Return [X, Y] of the center of cell containing provided text 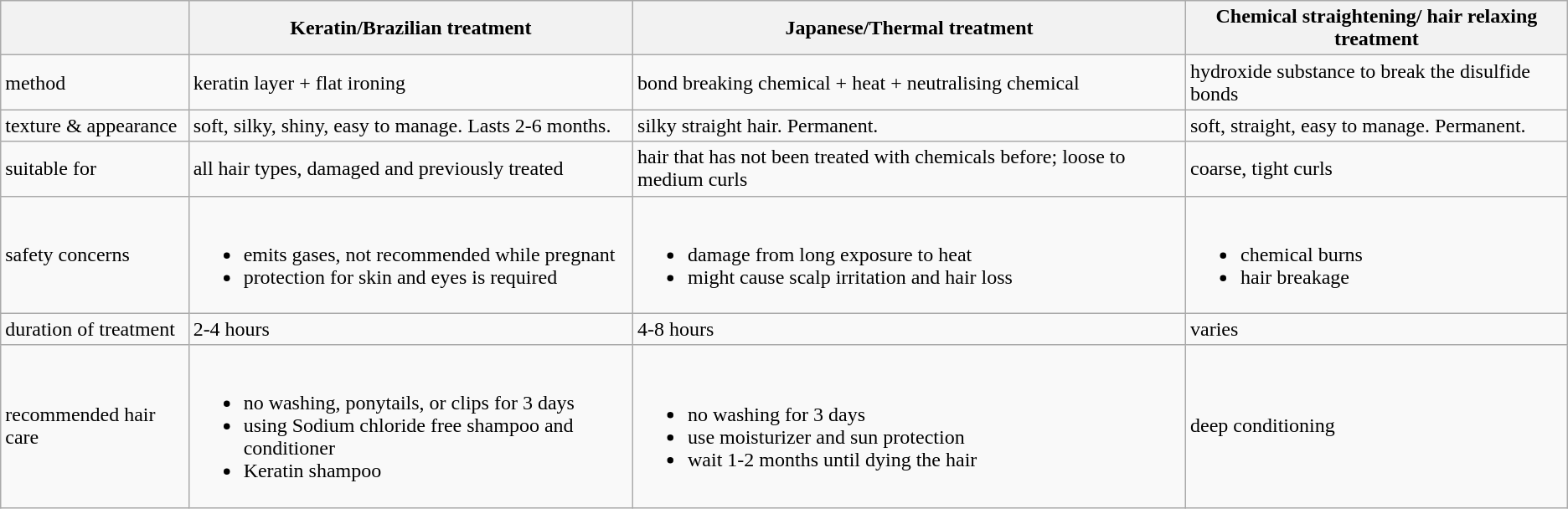
varies [1376, 329]
4-8 hours [910, 329]
suitable for [95, 169]
deep conditioning [1376, 426]
bond breaking chemical + heat + neutralising chemical [910, 82]
soft, silky, shiny, easy to manage. Lasts 2-6 months. [410, 126]
safety concerns [95, 254]
Japanese/Thermal treatment [910, 28]
method [95, 82]
recommended hair care [95, 426]
soft, straight, easy to manage. Permanent. [1376, 126]
hair that has not been treated with chemicals before; loose to medium curls [910, 169]
chemical burnshair breakage [1376, 254]
Keratin/Brazilian treatment [410, 28]
no washing for 3 daysuse moisturizer and sun protectionwait 1-2 months until dying the hair [910, 426]
damage from long exposure to heatmight cause scalp irritation and hair loss [910, 254]
Chemical straightening/ hair relaxing treatment [1376, 28]
coarse, tight curls [1376, 169]
no washing, ponytails, or clips for 3 daysusing Sodium chloride free shampoo and conditionerKeratin shampoo [410, 426]
all hair types, damaged and previously treated [410, 169]
hydroxide substance to break the disulfide bonds [1376, 82]
2-4 hours [410, 329]
keratin layer + flat ironing [410, 82]
texture & appearance [95, 126]
emits gases, not recommended while pregnantprotection for skin and eyes is required [410, 254]
silky straight hair. Permanent. [910, 126]
duration of treatment [95, 329]
